Capture the cell that displays the provided text and extract its [X, Y] central coordinate. 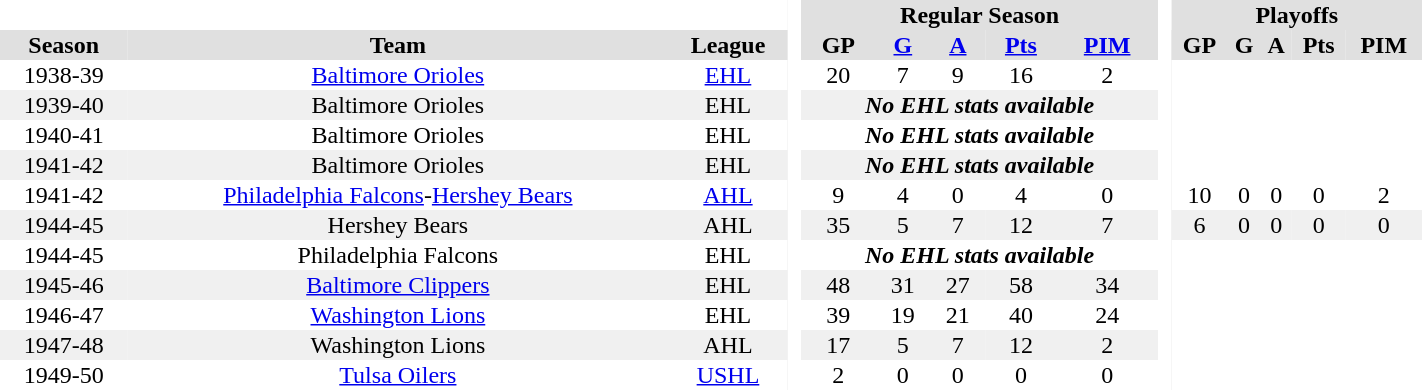
Tulsa Oilers [398, 375]
35 [838, 225]
58 [1020, 285]
1946-47 [64, 315]
1940-41 [64, 135]
21 [958, 315]
20 [838, 75]
40 [1020, 315]
31 [902, 285]
16 [1020, 75]
17 [838, 345]
Season [64, 45]
1938-39 [64, 75]
Philadelphia Falcons [398, 255]
Regular Season [979, 15]
34 [1108, 285]
10 [1200, 195]
Baltimore Clippers [398, 285]
1949-50 [64, 375]
24 [1108, 315]
1947-48 [64, 345]
Playoffs [1297, 15]
19 [902, 315]
League [728, 45]
Hershey Bears [398, 225]
Team [398, 45]
27 [958, 285]
6 [1200, 225]
1939-40 [64, 105]
1945-46 [64, 285]
Philadelphia Falcons-Hershey Bears [398, 195]
USHL [728, 375]
48 [838, 285]
39 [838, 315]
